Capture the cell that displays the provided text and extract its [X, Y] central coordinate. 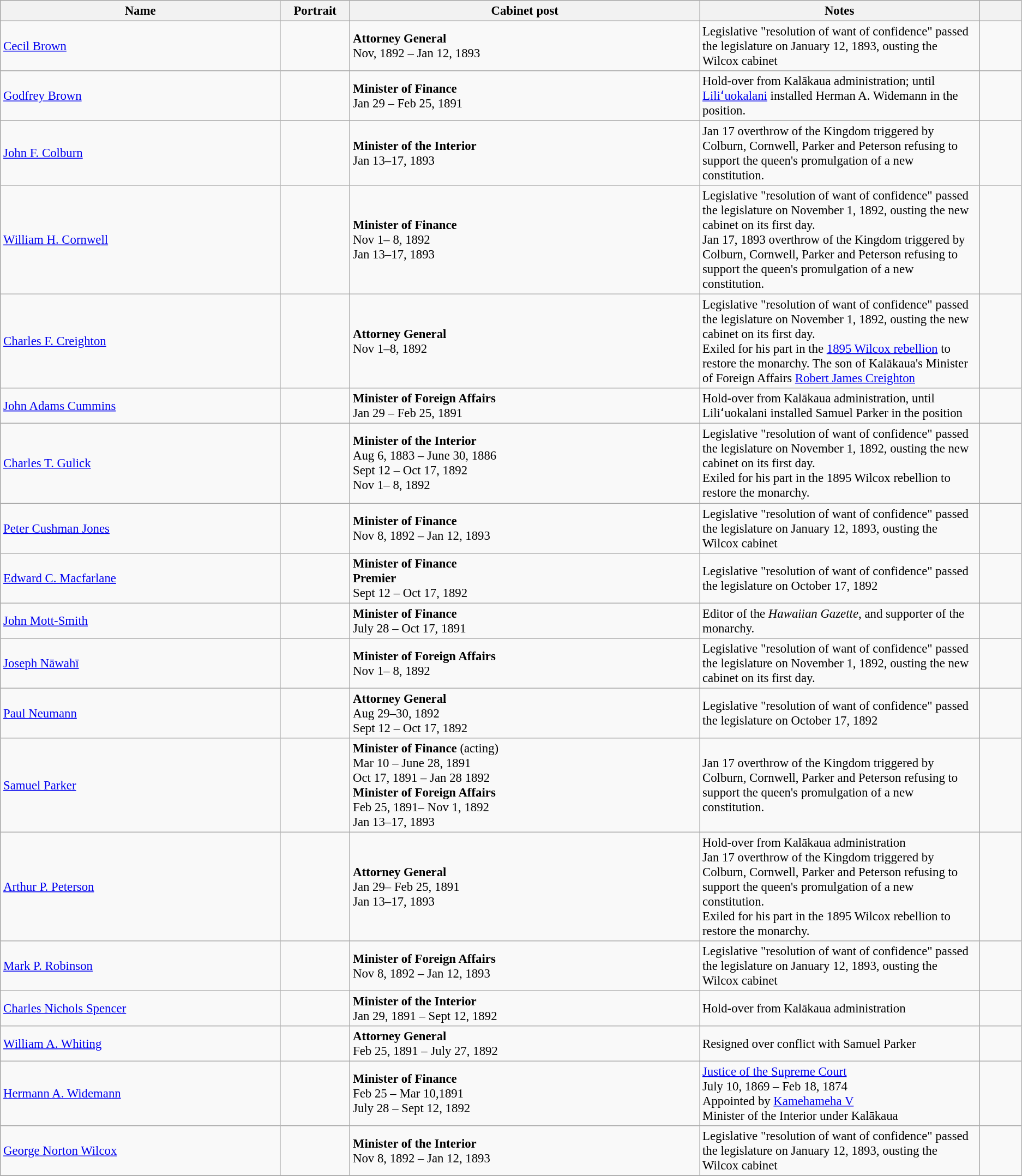
Edward C. Macfarlane [141, 578]
Resigned over conflict with Samuel Parker [840, 1044]
Joseph Nāwahī [141, 663]
John Adams Cummins [141, 406]
William H. Cornwell [141, 240]
Paul Neumann [141, 713]
Minister of FinanceNov 8, 1892 – Jan 12, 1893 [525, 528]
Attorney General Nov, 1892 – Jan 12, 1893 [525, 46]
Charles Nichols Spencer [141, 1009]
Hold-over from Kalākaua administration; until Liliʻuokalani installed Herman A. Widemann in the position. [840, 96]
Minister of the InteriorNov 8, 1892 – Jan 12, 1893 [525, 1151]
Minister of Foreign AffairsNov 8, 1892 – Jan 12, 1893 [525, 966]
Name [141, 11]
John Mott-Smith [141, 620]
Hermann A. Widemann [141, 1094]
Hold-over from Kalākaua administration, until Liliʻuokalani installed Samuel Parker in the position [840, 406]
Cecil Brown [141, 46]
Arthur P. Peterson [141, 886]
Minister of Foreign AffairsJan 29 – Feb 25, 1891 [525, 406]
Portrait [315, 11]
Minister of the InteriorJan 29, 1891 – Sept 12, 1892 [525, 1009]
Minister of FinanceFeb 25 – Mar 10,1891July 28 – Sept 12, 1892 [525, 1094]
Godfrey Brown [141, 96]
Attorney GeneralNov 1–8, 1892 [525, 341]
Mark P. Robinson [141, 966]
Minister of the InteriorJan 13–17, 1893 [525, 154]
Attorney General Jan 29– Feb 25, 1891Jan 13–17, 1893 [525, 886]
Attorney GeneralAug 29–30, 1892Sept 12 – Oct 17, 1892 [525, 713]
John F. Colburn [141, 154]
Editor of the Hawaiian Gazette, and supporter of the monarchy. [840, 620]
Cabinet post [525, 11]
Minister of FinancePremierSept 12 – Oct 17, 1892 [525, 578]
William A. Whiting [141, 1044]
Minister of FinanceJuly 28 – Oct 17, 1891 [525, 620]
Minister of Finance Nov 1– 8, 1892Jan 13–17, 1893 [525, 240]
Attorney General Feb 25, 1891 – July 27, 1892 [525, 1044]
Minister of Finance (acting)Mar 10 – June 28, 1891Oct 17, 1891 – Jan 28 1892Minister of Foreign AffairsFeb 25, 1891– Nov 1, 1892Jan 13–17, 1893 [525, 785]
Minister of the InteriorAug 6, 1883 – June 30, 1886Sept 12 – Oct 17, 1892Nov 1– 8, 1892 [525, 463]
Legislative "resolution of want of confidence" passed the legislature on November 1, 1892, ousting the new cabinet on its first day. [840, 663]
Justice of the Supreme CourtJuly 10, 1869 – Feb 18, 1874Appointed by Kamehameha VMinister of the Interior under Kalākaua [840, 1094]
Minister of Foreign AffairsNov 1– 8, 1892 [525, 663]
Charles T. Gulick [141, 463]
Samuel Parker [141, 785]
Hold-over from Kalākaua administration [840, 1009]
Minister of FinanceJan 29 – Feb 25, 1891 [525, 96]
Charles F. Creighton [141, 341]
George Norton Wilcox [141, 1151]
Peter Cushman Jones [141, 528]
Notes [840, 11]
